Capture the cell that displays the provided text and extract its (X, Y) central coordinate. 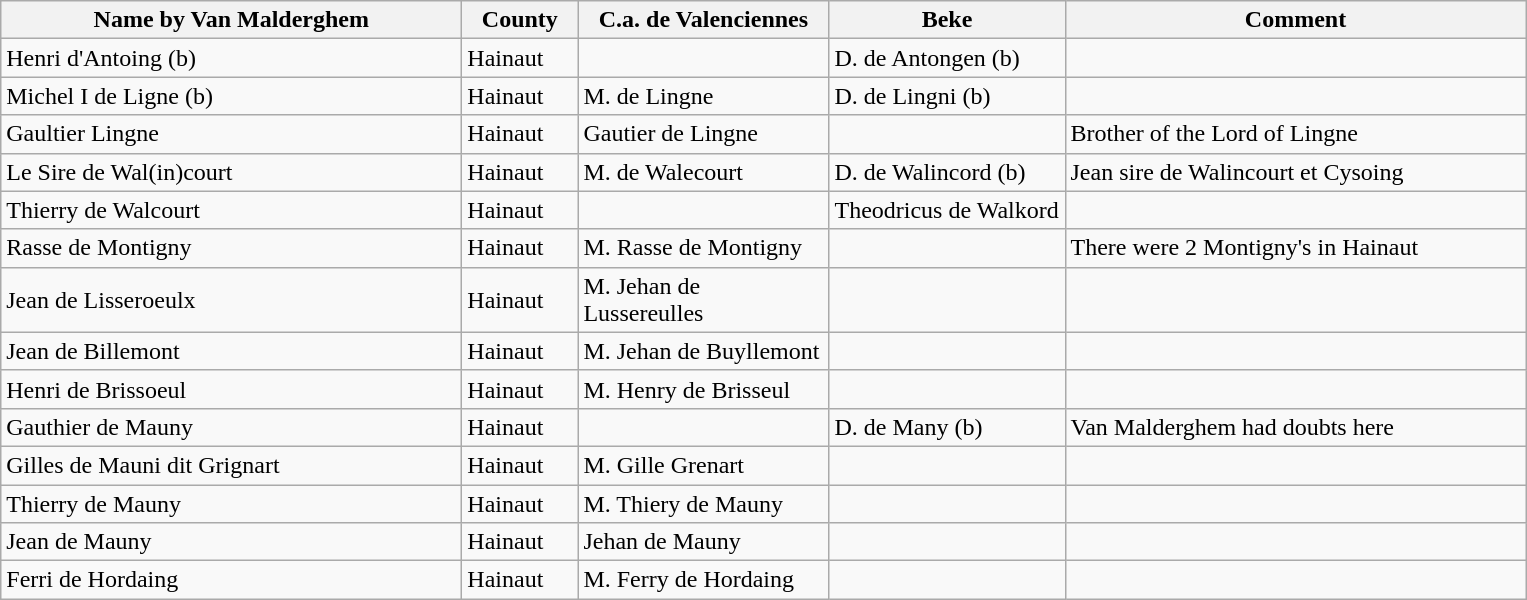
Michel I de Ligne (b) (232, 96)
M. Rasse de Montigny (704, 248)
Thierry de Walcourt (232, 210)
M. Thiery de Mauny (704, 503)
Rasse de Montigny (232, 248)
C.a. de Valenciennes (704, 20)
Jehan de Mauny (704, 542)
D. de Walincord (b) (947, 172)
D. de Many (b) (947, 427)
Henri de Brissoeul (232, 389)
Van Malderghem had doubts here (1296, 427)
Jean sire de Walincourt et Cysoing (1296, 172)
D. de Lingni (b) (947, 96)
Jean de Mauny (232, 542)
Ferri de Hordaing (232, 580)
Gautier de Lingne (704, 134)
M. Jehan de Buyllemont (704, 351)
Le Sire de Wal(in)court (232, 172)
Comment (1296, 20)
Henri d'Antoing (b) (232, 58)
There were 2 Montigny's in Hainaut (1296, 248)
Jean de Lisseroeulx (232, 300)
Brother of the Lord of Lingne (1296, 134)
Gaultier Lingne (232, 134)
Jean de Billemont (232, 351)
Thierry de Mauny (232, 503)
M. de Walecourt (704, 172)
Name by Van Malderghem (232, 20)
Gauthier de Mauny (232, 427)
County (520, 20)
M. Ferry de Hordaing (704, 580)
Gilles de Mauni dit Grignart (232, 465)
Theodricus de Walkord (947, 210)
M. Gille Grenart (704, 465)
D. de Antongen (b) (947, 58)
M. Henry de Brisseul (704, 389)
M. de Lingne (704, 96)
M. Jehan de Lussereulles (704, 300)
Beke (947, 20)
